Return the (x, y) coordinate for the center point of the cell that contains the specified text.  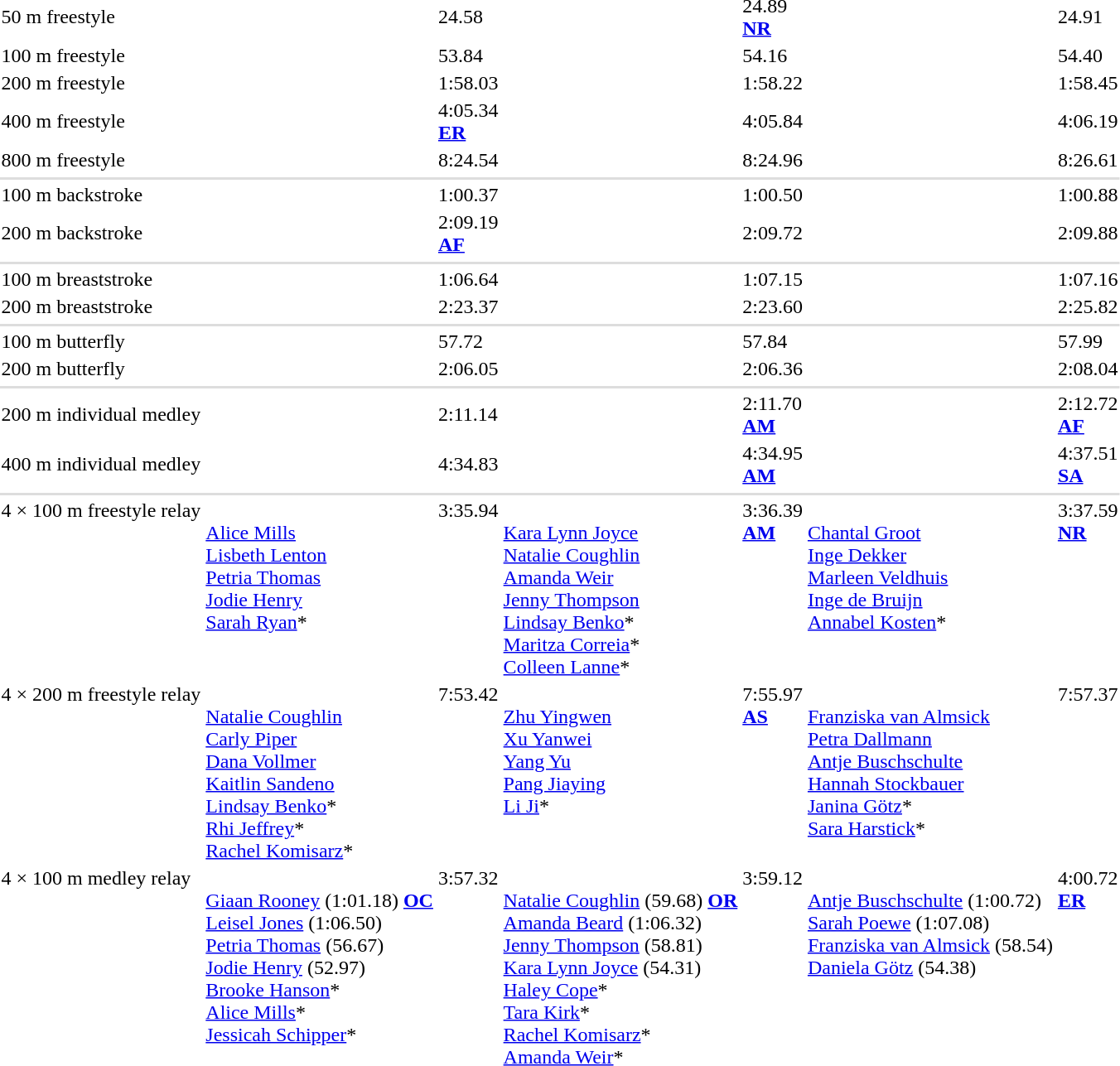
7:57.37 (1088, 772)
8:24.54 (468, 160)
1:00.37 (468, 195)
800 m freestyle (101, 160)
Natalie CoughlinCarly PiperDana VollmerKaitlin SandenoLindsay Benko*Rhi Jeffrey*Rachel Komisarz* (320, 772)
Zhu YingwenXu YanweiYang YuPang JiayingLi Ji* (620, 772)
Franziska van AlmsickPetra DallmannAntje BuschschulteHannah StockbauerJanina Götz*Sara Harstick* (929, 772)
54.40 (1088, 55)
4 × 100 m freestyle relay (101, 588)
200 m breaststroke (101, 306)
200 m freestyle (101, 83)
1:58.45 (1088, 83)
1:06.64 (468, 279)
4 × 200 m freestyle relay (101, 772)
2:12.72AF (1088, 414)
2:11.70AM (773, 414)
8:26.61 (1088, 160)
53.84 (468, 55)
200 m individual medley (101, 414)
1:07.15 (773, 279)
100 m butterfly (101, 341)
1:58.03 (468, 83)
100 m backstroke (101, 195)
2:09.19AF (468, 234)
4:05.84 (773, 121)
2:11.14 (468, 414)
4:05.34ER (468, 121)
400 m individual medley (101, 464)
57.72 (468, 341)
3:36.39AM (773, 588)
2:09.88 (1088, 234)
4:37.51SA (1088, 464)
2:06.36 (773, 369)
4:06.19 (1088, 121)
100 m breaststroke (101, 279)
Alice MillsLisbeth LentonPetria ThomasJodie HenrySarah Ryan* (320, 588)
Chantal GrootInge DekkerMarleen VeldhuisInge de BruijnAnnabel Kosten* (929, 588)
1:07.16 (1088, 279)
8:24.96 (773, 160)
2:23.37 (468, 306)
3:35.94 (468, 588)
100 m freestyle (101, 55)
1:00.50 (773, 195)
3:37.59NR (1088, 588)
2:08.04 (1088, 369)
2:09.72 (773, 234)
4:34.95AM (773, 464)
200 m butterfly (101, 369)
400 m freestyle (101, 121)
1:58.22 (773, 83)
4:34.83 (468, 464)
2:23.60 (773, 306)
Kara Lynn JoyceNatalie CoughlinAmanda WeirJenny ThompsonLindsay Benko*Maritza Correia*Colleen Lanne* (620, 588)
57.99 (1088, 341)
7:55.97AS (773, 772)
200 m backstroke (101, 234)
54.16 (773, 55)
2:25.82 (1088, 306)
7:53.42 (468, 772)
1:00.88 (1088, 195)
57.84 (773, 341)
2:06.05 (468, 369)
